Capture the cell that displays the provided text and extract its (x, y) central coordinate. 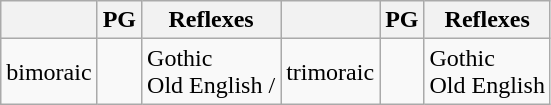
Gothic Old English / (212, 72)
bimoraic (49, 72)
trimoraic (330, 72)
Gothic Old English (487, 72)
